Extract the (X, Y) coordinate from the center of the cell holding the provided text.  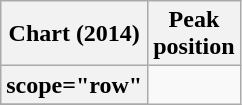
scope="row" (74, 85)
Peakposition (194, 34)
Chart (2014) (74, 34)
